Return [x, y] of the center of cell containing provided text 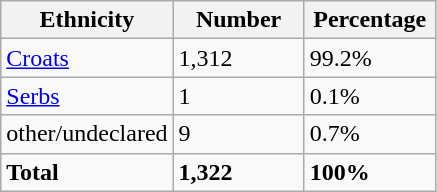
9 [238, 134]
99.2% [370, 58]
Number [238, 20]
100% [370, 172]
0.7% [370, 134]
1,312 [238, 58]
other/undeclared [87, 134]
Serbs [87, 96]
0.1% [370, 96]
1,322 [238, 172]
Croats [87, 58]
Total [87, 172]
Percentage [370, 20]
Ethnicity [87, 20]
1 [238, 96]
